Return the (X, Y) coordinate for the center point of the cell that contains the specified text.  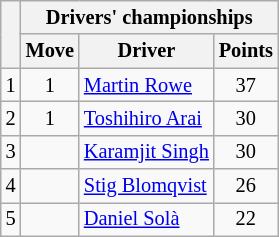
37 (246, 85)
26 (246, 186)
5 (11, 219)
Stig Blomqvist (146, 186)
Move (50, 51)
22 (246, 219)
Karamjit Singh (146, 152)
Points (246, 51)
Toshihiro Arai (146, 118)
Driver (146, 51)
3 (11, 152)
2 (11, 118)
4 (11, 186)
Drivers' championships (150, 17)
Daniel Solà (146, 219)
Martin Rowe (146, 85)
